Search for the cell housing the specified text and yield its (X, Y) center coordinate. 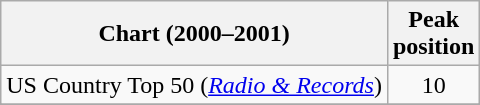
US Country Top 50 (Radio & Records) (194, 85)
Chart (2000–2001) (194, 34)
10 (433, 85)
Peakposition (433, 34)
